Find where the given text appears and provide that cell's center as (X, Y) coordinate. 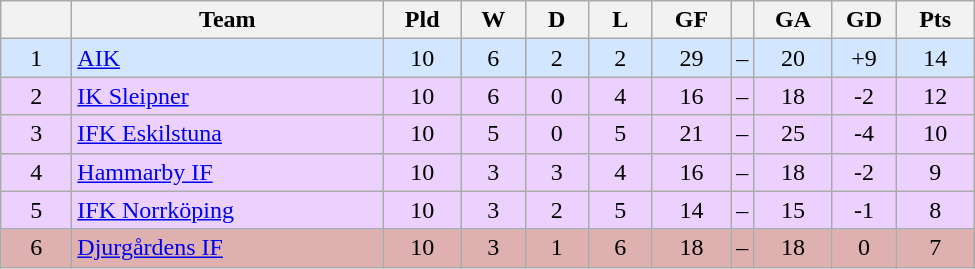
IFK Norrköping (228, 210)
W (493, 20)
GA (794, 20)
12 (936, 96)
+9 (864, 58)
20 (794, 58)
IK Sleipner (228, 96)
25 (794, 134)
Pts (936, 20)
Hammarby IF (228, 172)
29 (692, 58)
D (557, 20)
IFK Eskilstuna (228, 134)
GF (692, 20)
8 (936, 210)
Djurgårdens IF (228, 248)
L (621, 20)
-1 (864, 210)
GD (864, 20)
9 (936, 172)
Team (228, 20)
15 (794, 210)
7 (936, 248)
21 (692, 134)
Pld (422, 20)
AIK (228, 58)
-4 (864, 134)
